Detect which cell encompasses the target text, then output its [X, Y] center coordinate. 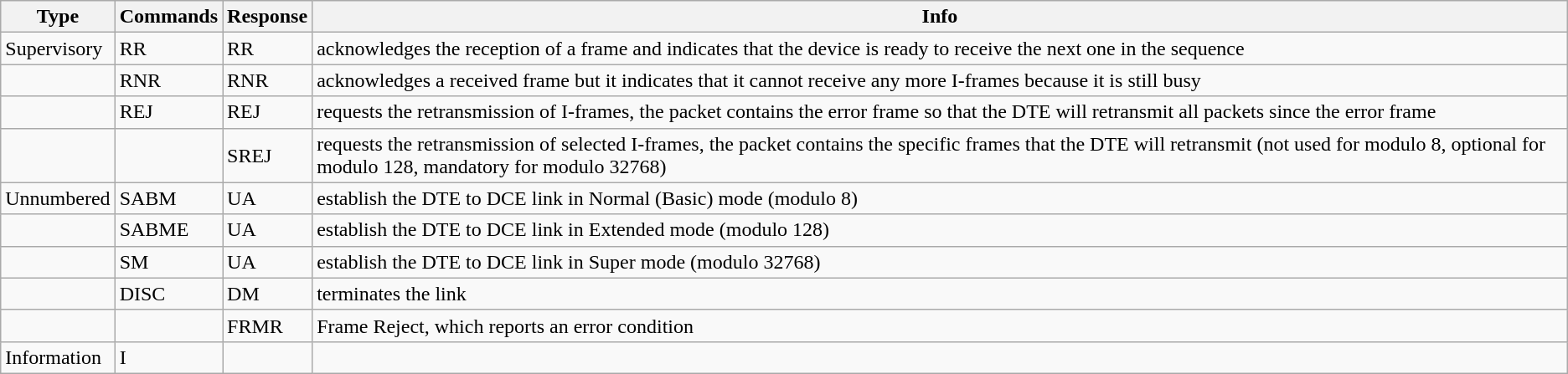
Supervisory [58, 49]
acknowledges a received frame but it indicates that it cannot receive any more I-frames because it is still busy [940, 80]
acknowledges the reception of a frame and indicates that the device is ready to receive the next one in the sequence [940, 49]
establish the DTE to DCE link in Super mode (modulo 32768) [940, 262]
Unnumbered [58, 198]
FRMR [268, 325]
SABM [168, 198]
Commands [168, 17]
DM [268, 294]
Response [268, 17]
terminates the link [940, 294]
establish the DTE to DCE link in Extended mode (modulo 128) [940, 230]
SM [168, 262]
SABME [168, 230]
I [168, 357]
Information [58, 357]
establish the DTE to DCE link in Normal (Basic) mode (modulo 8) [940, 198]
requests the retransmission of I-frames, the packet contains the error frame so that the DTE will retransmit all packets since the error frame [940, 112]
Info [940, 17]
SREJ [268, 156]
Frame Reject, which reports an error condition [940, 325]
Type [58, 17]
DISC [168, 294]
